For the text-containing cell, return its midpoint in [x, y] coordinate format. 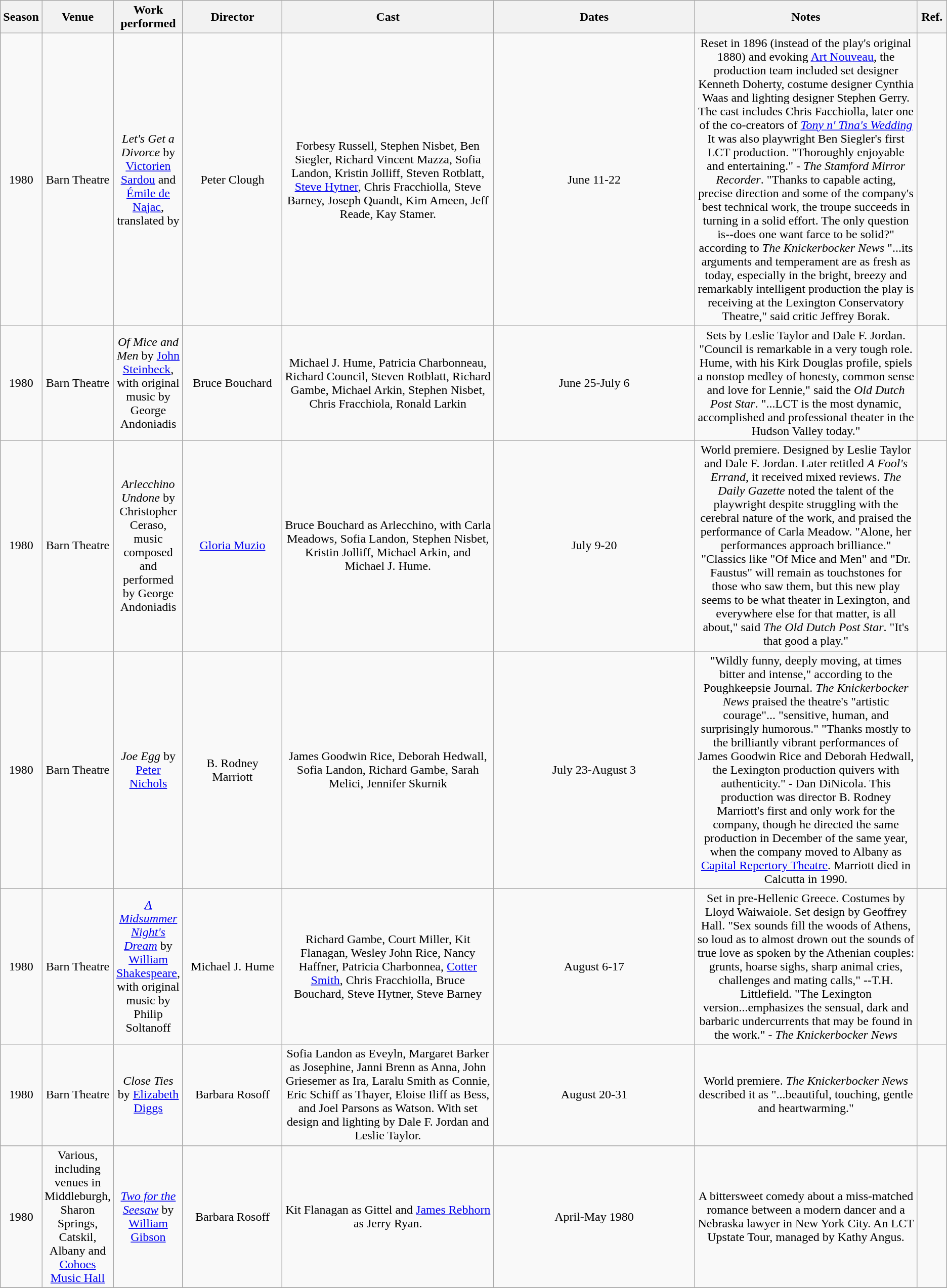
Kit Flanagan as Gittel and James Rebhorn as Jerry Ryan. [388, 1217]
Various, including venues in Middleburgh, Sharon Springs, Catskil, Albany and Cohoes Music Hall [77, 1217]
Joe Egg by Peter Nichols [148, 770]
James Goodwin Rice, Deborah Hedwall, Sofia Landon, Richard Gambe, Sarah Melici, Jennifer Skurnik [388, 770]
Gloria Muzio [232, 546]
Venue [77, 17]
A Midsummer Night's Dream by William Shakespeare, with original music by Philip Soltanoff [148, 966]
Of Mice and Men by John Steinbeck, with original music by George Andoniadis [148, 383]
Notes [806, 17]
Arlecchino Undone by Christopher Ceraso, music composed and performed by George Andoniadis [148, 546]
April-May 1980 [594, 1217]
August 6-17 [594, 966]
Dates [594, 17]
Close Ties by Elizabeth Diggs [148, 1095]
Season [21, 17]
July 9-20 [594, 546]
Work performed [148, 17]
June 11-22 [594, 180]
Let's Get a Divorce by Victorien Sardou and Émile de Najac, translated by [148, 180]
August 20-31 [594, 1095]
Bruce Bouchard [232, 383]
Michael J. Hume [232, 966]
Bruce Bouchard as Arlecchino, with Carla Meadows, Sofia Landon, Stephen Nisbet, Kristin Jolliff, Michael Arkin, and Michael J. Hume. [388, 546]
June 25-July 6 [594, 383]
Director [232, 17]
Cast [388, 17]
Ref. [932, 17]
World premiere. The Knickerbocker News described it as "...beautiful, touching, gentle and heartwarming." [806, 1095]
July 23-August 3 [594, 770]
B. Rodney Marriott [232, 770]
Two for the Seesaw by William Gibson [148, 1217]
Peter Clough [232, 180]
